From the cell containing the given text, extract its center point as [x, y] coordinate. 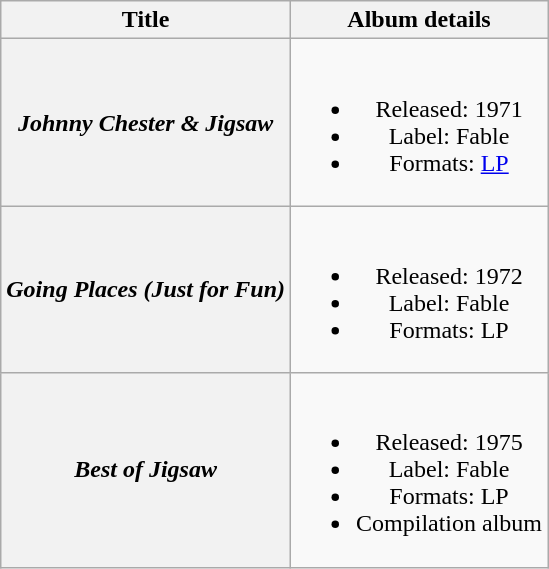
Released: 1971Label: Fable Formats: LP [420, 122]
Best of Jigsaw [146, 470]
Released: 1975Label: Fable Formats: LPCompilation album [420, 470]
Johnny Chester & Jigsaw [146, 122]
Going Places (Just for Fun) [146, 290]
Title [146, 20]
Released: 1972Label: Fable Formats: LP [420, 290]
Album details [420, 20]
